Locate the cell with the specified text and output its (X, Y) center coordinate. 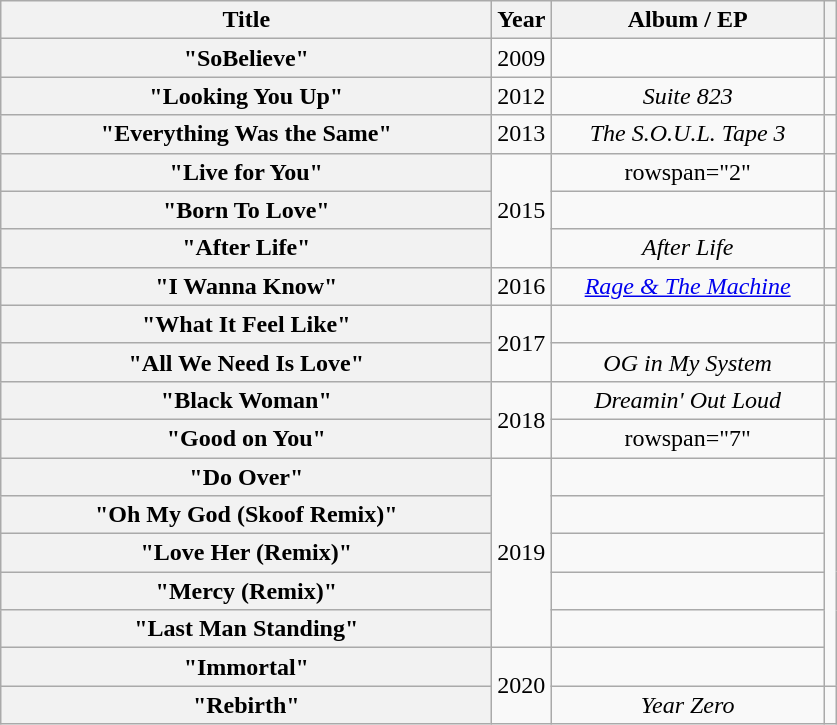
rowspan="7" (688, 438)
2013 (522, 134)
2019 (522, 553)
"Born To Love" (246, 210)
2009 (522, 58)
"Black Woman" (246, 400)
"I Wanna Know" (246, 286)
Album / EP (688, 20)
"Looking You Up" (246, 96)
Suite 823 (688, 96)
"Love Her (Remix)" (246, 553)
2012 (522, 96)
Dreamin' Out Loud (688, 400)
2016 (522, 286)
2017 (522, 343)
Year Zero (688, 705)
"Immortal" (246, 667)
2018 (522, 419)
"All We Need Is Love" (246, 362)
The S.O.U.L. Tape 3 (688, 134)
"SoBelieve" (246, 58)
"Oh My God (Skoof Remix)" (246, 515)
Title (246, 20)
"Rebirth" (246, 705)
"What It Feel Like" (246, 324)
Rage & The Machine (688, 286)
2015 (522, 210)
"Last Man Standing" (246, 629)
"Everything Was the Same" (246, 134)
"Mercy (Remix)" (246, 591)
OG in My System (688, 362)
rowspan="2" (688, 172)
"Do Over" (246, 477)
"Live for You" (246, 172)
After Life (688, 248)
"After Life" (246, 248)
Year (522, 20)
2020 (522, 686)
"Good on You" (246, 438)
